Extract the [x, y] coordinate from the center of the cell holding the provided text.  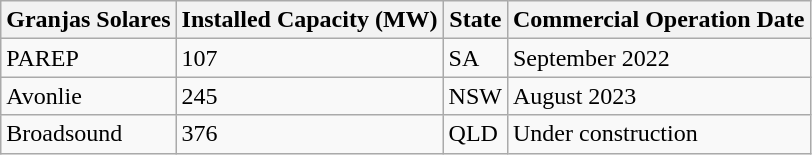
August 2023 [658, 96]
Installed Capacity (MW) [310, 20]
September 2022 [658, 58]
PAREP [88, 58]
Avonlie [88, 96]
NSW [475, 96]
376 [310, 134]
SA [475, 58]
QLD [475, 134]
Broadsound [88, 134]
245 [310, 96]
State [475, 20]
Under construction [658, 134]
Granjas Solares [88, 20]
Commercial Operation Date [658, 20]
107 [310, 58]
